From the cell containing the given text, extract its center point as [x, y] coordinate. 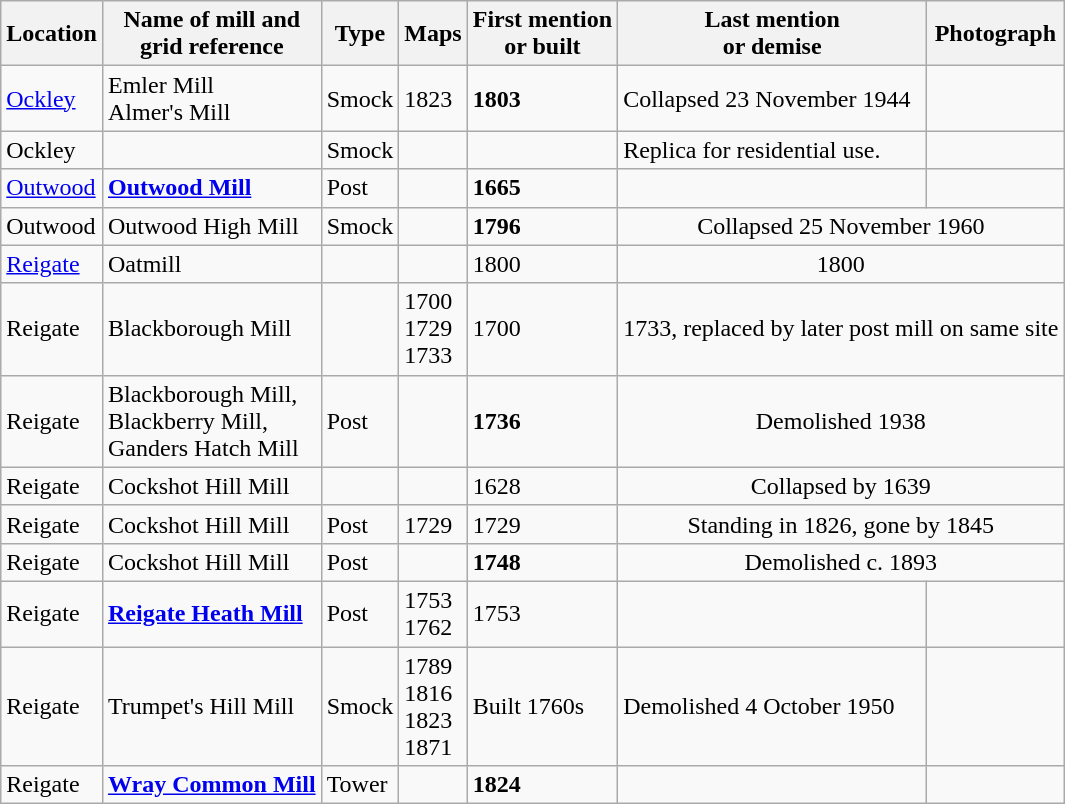
17531762 [433, 614]
Tower [360, 785]
Demolished 4 October 1950 [772, 706]
Name of mill andgrid reference [212, 34]
Demolished c. 1893 [841, 562]
Wray Common Mill [212, 785]
1700 [542, 329]
1824 [542, 785]
Blackborough Mill,Blackberry Mill,Ganders Hatch Mill [212, 421]
Collapsed 23 November 1944 [772, 98]
Collapsed by 1639 [841, 486]
Demolished 1938 [841, 421]
1753 [542, 614]
Photograph [996, 34]
1665 [542, 188]
Blackborough Mill [212, 329]
First mentionor built [542, 34]
Emler MillAlmer's Mill [212, 98]
1733, replaced by later post mill on same site [841, 329]
Built 1760s [542, 706]
Outwood Mill [212, 188]
Last mention or demise [772, 34]
Replica for residential use. [772, 150]
Standing in 1826, gone by 1845 [841, 524]
Outwood High Mill [212, 226]
Maps [433, 34]
1748 [542, 562]
170017291733 [433, 329]
Collapsed 25 November 1960 [841, 226]
1796 [542, 226]
Trumpet's Hill Mill [212, 706]
Location [52, 34]
1823 [433, 98]
1736 [542, 421]
Reigate Heath Mill [212, 614]
Type [360, 34]
Oatmill [212, 264]
1628 [542, 486]
1803 [542, 98]
1789181618231871 [433, 706]
